For the text-containing cell, return its midpoint in (x, y) coordinate format. 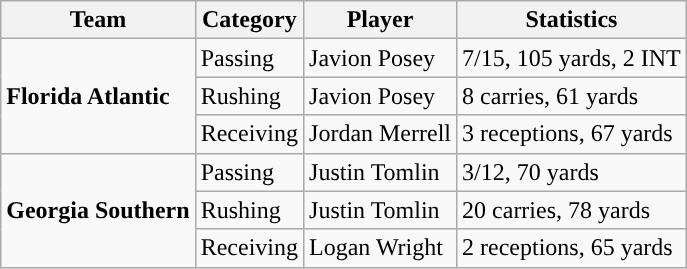
Jordan Merrell (380, 134)
Logan Wright (380, 248)
3/12, 70 yards (572, 172)
3 receptions, 67 yards (572, 134)
Team (98, 20)
7/15, 105 yards, 2 INT (572, 58)
Statistics (572, 20)
8 carries, 61 yards (572, 96)
20 carries, 78 yards (572, 210)
2 receptions, 65 yards (572, 248)
Georgia Southern (98, 210)
Player (380, 20)
Category (249, 20)
Florida Atlantic (98, 96)
